For the text-containing cell, return its midpoint in (X, Y) coordinate format. 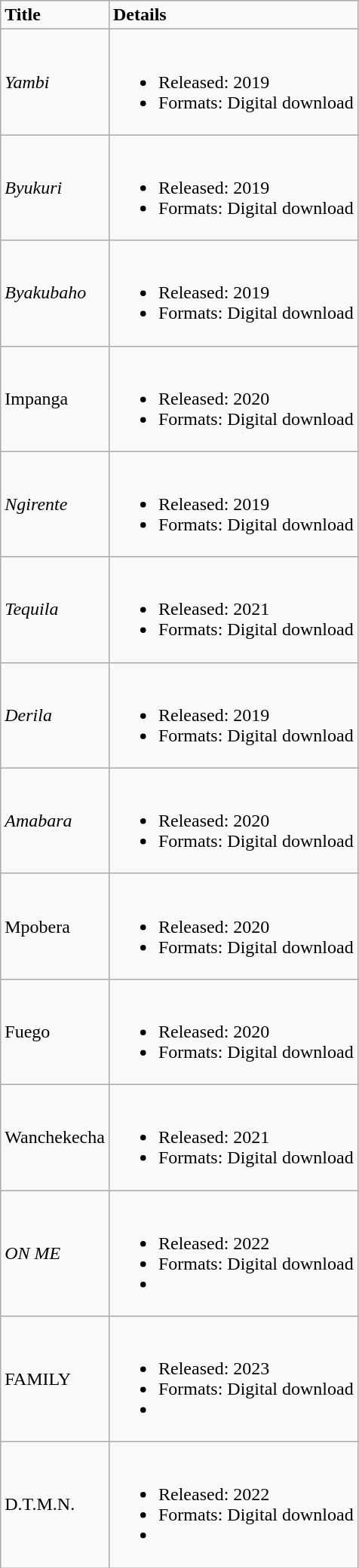
Yambi (55, 82)
Derila (55, 715)
Title (55, 15)
FAMILY (55, 1379)
Byakubaho (55, 293)
Ngirente (55, 504)
Mpobera (55, 926)
Details (233, 15)
Fuego (55, 1032)
Impanga (55, 399)
Released: 2023Formats: Digital download (233, 1379)
Amabara (55, 821)
Wanchekecha (55, 1137)
Tequila (55, 610)
Byukuri (55, 188)
ON ME (55, 1254)
D.T.M.N. (55, 1505)
